Capture the cell that displays the provided text and extract its [X, Y] central coordinate. 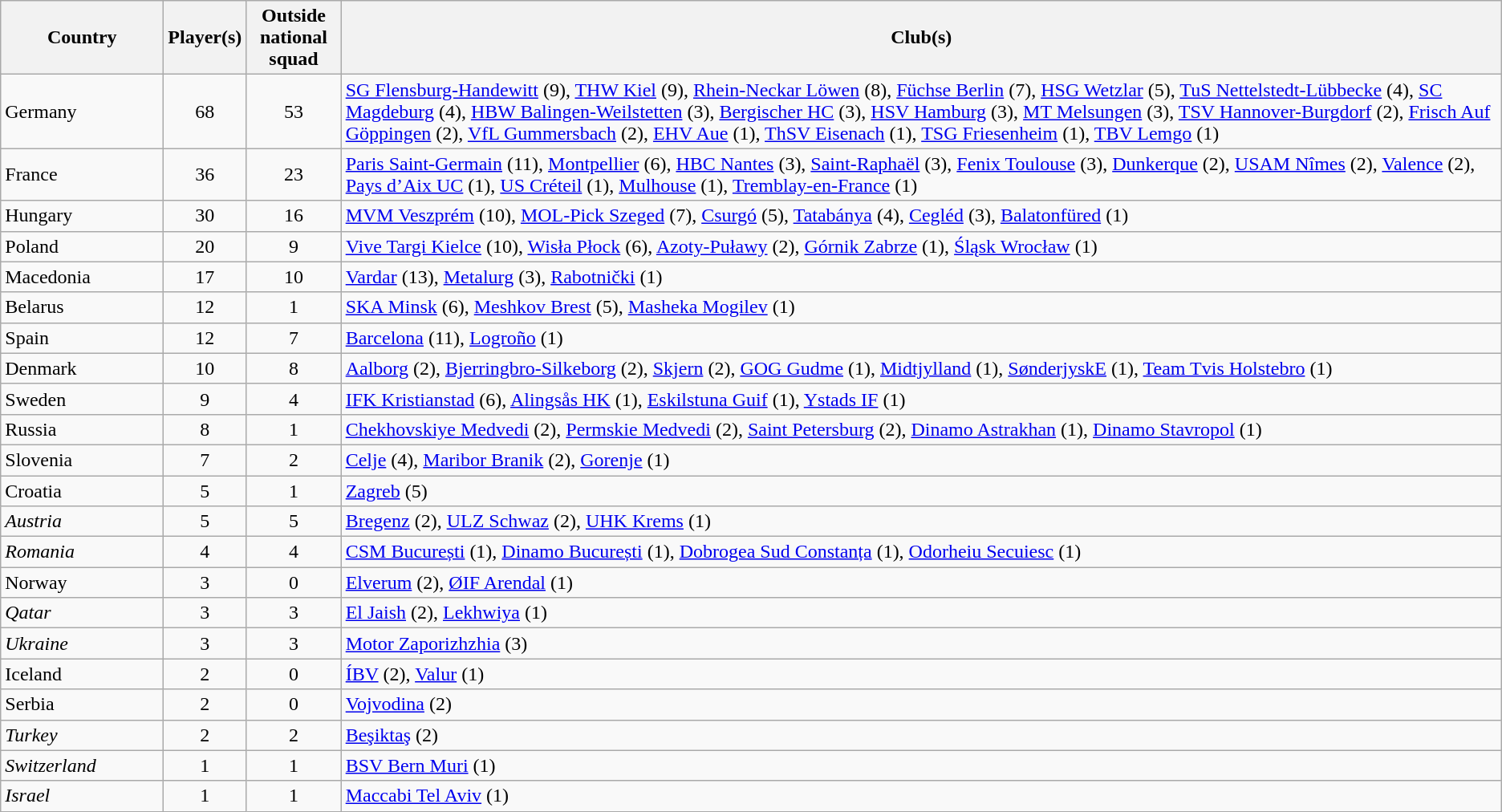
Austria [82, 522]
Zagreb (5) [921, 490]
Switzerland [82, 765]
Macedonia [82, 277]
SKA Minsk (6), Meshkov Brest (5), Masheka Mogilev (1) [921, 307]
Poland [82, 246]
Country [82, 38]
ÍBV (2), Valur (1) [921, 674]
30 [205, 216]
Club(s) [921, 38]
Vardar (13), Metalurg (3), Rabotnički (1) [921, 277]
17 [205, 277]
Norway [82, 583]
Iceland [82, 674]
Spain [82, 338]
Denmark [82, 368]
Serbia [82, 704]
IFK Kristianstad (6), Alingsås HK (1), Eskilstuna Guif (1), Ystads IF (1) [921, 399]
Slovenia [82, 460]
El Jaish (2), Lekhwiya (1) [921, 613]
Ukraine [82, 644]
CSM București (1), Dinamo București (1), Dobrogea Sud Constanța (1), Odorheiu Secuiesc (1) [921, 552]
Vojvodina (2) [921, 704]
Chekhovskiye Medvedi (2), Permskie Medvedi (2), Saint Petersburg (2), Dinamo Astrakhan (1), Dinamo Stavropol (1) [921, 429]
20 [205, 246]
Romania [82, 552]
Celje (4), Maribor Branik (2), Gorenje (1) [921, 460]
Vive Targi Kielce (10), Wisła Płock (6), Azoty-Puławy (2), Górnik Zabrze (1), Śląsk Wrocław (1) [921, 246]
Elverum (2), ØIF Arendal (1) [921, 583]
Barcelona (11), Logroño (1) [921, 338]
Israel [82, 796]
Croatia [82, 490]
Turkey [82, 735]
Motor Zaporizhzhia (3) [921, 644]
MVM Veszprém (10), MOL-Pick Szeged (7), Csurgó (5), Tatabánya (4), Cegléd (3), Balatonfüred (1) [921, 216]
68 [205, 112]
36 [205, 175]
Beşiktaş (2) [921, 735]
Aalborg (2), Bjerringbro-Silkeborg (2), Skjern (2), GOG Gudme (1), Midtjylland (1), SønderjyskE (1), Team Tvis Holstebro (1) [921, 368]
France [82, 175]
Germany [82, 112]
23 [294, 175]
Bregenz (2), ULZ Schwaz (2), UHK Krems (1) [921, 522]
Outsidenational squad [294, 38]
Sweden [82, 399]
16 [294, 216]
Maccabi Tel Aviv (1) [921, 796]
BSV Bern Muri (1) [921, 765]
53 [294, 112]
Belarus [82, 307]
Qatar [82, 613]
Player(s) [205, 38]
Russia [82, 429]
Hungary [82, 216]
